Return [X, Y] of the center of cell containing provided text 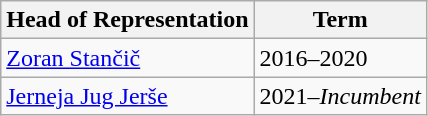
2016–2020 [340, 58]
2021–Incumbent [340, 96]
Zoran Stančič [128, 58]
Jerneja Jug Jerše [128, 96]
Head of Representation [128, 20]
Term [340, 20]
